Identify which cell holds the provided text, then report its [x, y] central coordinate. 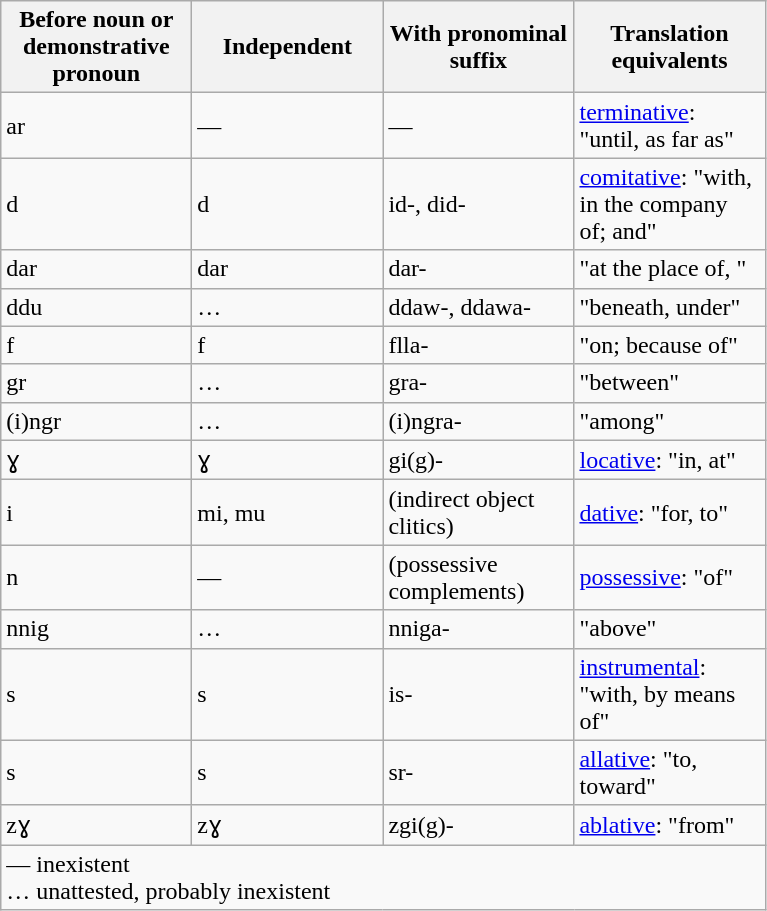
zgi(g)- [478, 825]
allative: "to, toward" [670, 772]
i [96, 512]
"between" [670, 383]
"at the place of, " [670, 269]
nniga- [478, 629]
dative: "for, to" [670, 512]
gi(g)- [478, 460]
mi, mu [288, 512]
n [96, 578]
instrumental: "with, by means of" [670, 694]
(indirect object clitics) [478, 512]
ddaw-, ddawa- [478, 307]
dar- [478, 269]
"on; because of" [670, 345]
sr- [478, 772]
id-, did- [478, 204]
ar [96, 126]
possessive: "of" [670, 578]
With pronominal suffix [478, 47]
"among" [670, 421]
"beneath, under" [670, 307]
locative: "in, at" [670, 460]
Before noun or demonstrative pronoun [96, 47]
(i)ngra- [478, 421]
nnig [96, 629]
comitative: "with, in the company of; and" [670, 204]
"above" [670, 629]
gr [96, 383]
is- [478, 694]
(i)ngr [96, 421]
— inexistent… unattested, probably inexistent [383, 878]
ddu [96, 307]
(possessive complements) [478, 578]
terminative: "until, as far as" [670, 126]
gra- [478, 383]
Translation equivalents [670, 47]
Independent [288, 47]
ablative: "from" [670, 825]
flla- [478, 345]
